Extract the (X, Y) coordinate from the center of the cell holding the provided text.  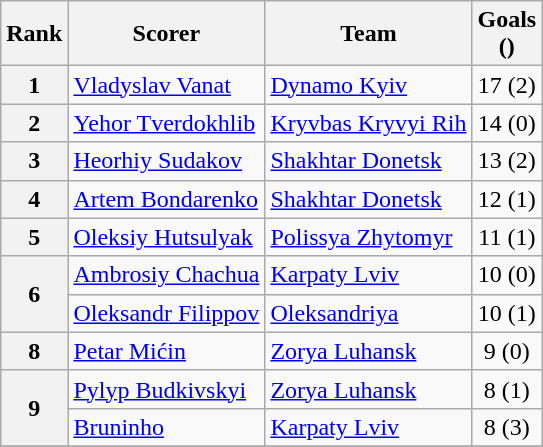
8 (34, 351)
9 (34, 408)
4 (34, 199)
Pylyp Budkivskyi (166, 389)
Team (368, 34)
11 (1) (507, 237)
3 (34, 161)
13 (2) (507, 161)
Goals() (507, 34)
6 (34, 294)
Artem Bondarenko (166, 199)
Heorhiy Sudakov (166, 161)
Oleksandr Filippov (166, 313)
17 (2) (507, 85)
Ambrosiy Chachua (166, 275)
Polissya Zhytomyr (368, 237)
Vladyslav Vanat (166, 85)
Oleksandriya (368, 313)
Dynamo Kyiv (368, 85)
Petar Mićin (166, 351)
14 (0) (507, 123)
Bruninho (166, 427)
Rank (34, 34)
2 (34, 123)
5 (34, 237)
Yehor Tverdokhlib (166, 123)
9 (0) (507, 351)
Kryvbas Kryvyi Rih (368, 123)
Oleksiy Hutsulyak (166, 237)
Scorer (166, 34)
8 (1) (507, 389)
12 (1) (507, 199)
1 (34, 85)
8 (3) (507, 427)
10 (1) (507, 313)
10 (0) (507, 275)
